Extract the (X, Y) coordinate from the center of the cell holding the provided text.  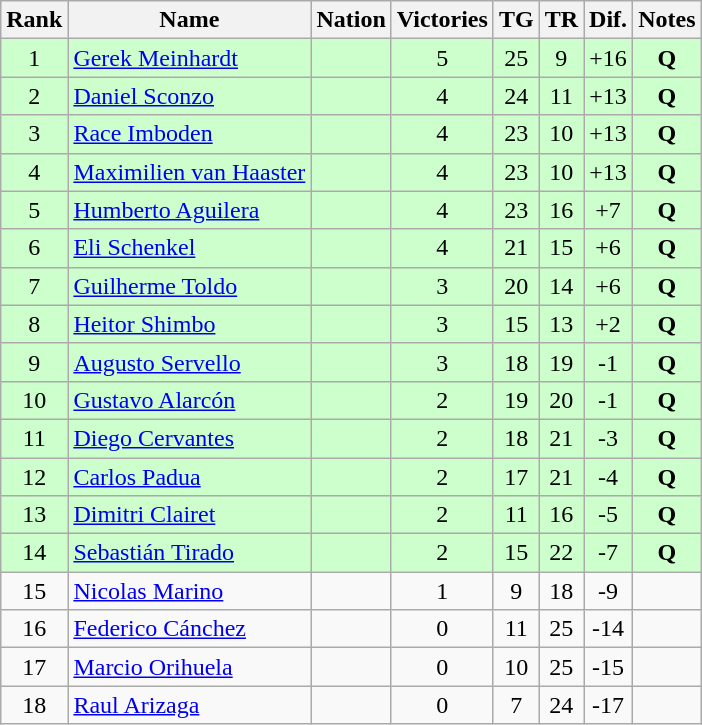
Gustavo Alarcón (190, 400)
22 (561, 553)
Race Imboden (190, 134)
Dimitri Clairet (190, 515)
Notes (667, 20)
Rank (34, 20)
6 (34, 248)
TG (516, 20)
Nation (351, 20)
Heitor Shimbo (190, 324)
Dif. (608, 20)
+2 (608, 324)
Guilherme Toldo (190, 286)
-14 (608, 629)
Carlos Padua (190, 477)
Eli Schenkel (190, 248)
8 (34, 324)
Augusto Servello (190, 362)
Diego Cervantes (190, 438)
+7 (608, 210)
-9 (608, 591)
-3 (608, 438)
-17 (608, 705)
TR (561, 20)
-7 (608, 553)
Federico Cánchez (190, 629)
Gerek Meinhardt (190, 58)
Marcio Orihuela (190, 667)
Name (190, 20)
Humberto Aguilera (190, 210)
Sebastián Tirado (190, 553)
Victories (442, 20)
Nicolas Marino (190, 591)
-4 (608, 477)
-15 (608, 667)
Raul Arizaga (190, 705)
Daniel Sconzo (190, 96)
+16 (608, 58)
Maximilien van Haaster (190, 172)
-5 (608, 515)
12 (34, 477)
